Identify which cell holds the provided text, then report its (X, Y) central coordinate. 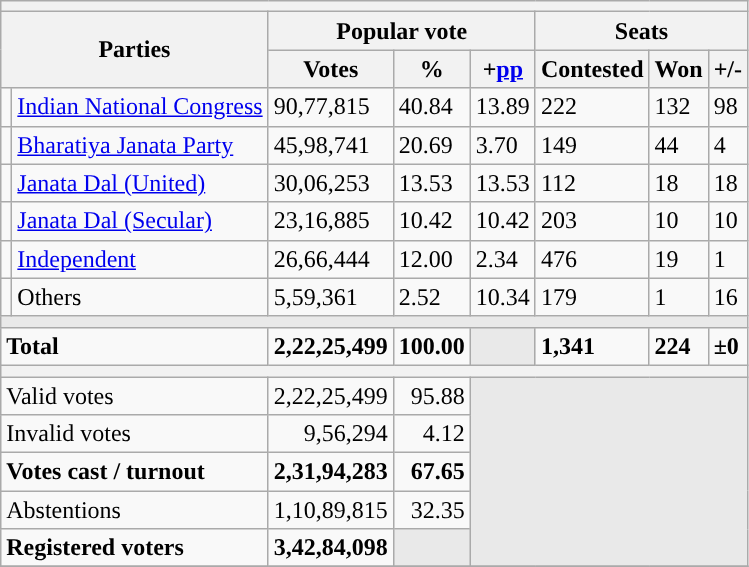
2.34 (502, 259)
149 (592, 145)
Independent (140, 259)
Parties (134, 50)
112 (592, 183)
179 (592, 297)
26,66,444 (330, 259)
Votes (330, 69)
100.00 (432, 346)
+/- (728, 69)
Janata Dal (United) (140, 183)
4 (728, 145)
5,59,361 (330, 297)
19 (678, 259)
Valid votes (134, 395)
476 (592, 259)
Invalid votes (134, 434)
98 (728, 107)
132 (678, 107)
Abstentions (134, 510)
3,42,84,098 (330, 548)
Total (134, 346)
12.00 (432, 259)
±0 (728, 346)
Popular vote (402, 31)
Janata Dal (Secular) (140, 221)
203 (592, 221)
90,77,815 (330, 107)
Votes cast / turnout (134, 472)
2.52 (432, 297)
45,98,741 (330, 145)
4.12 (432, 434)
222 (592, 107)
Registered voters (134, 548)
+pp (502, 69)
9,56,294 (330, 434)
1,10,89,815 (330, 510)
Contested (592, 69)
1,341 (592, 346)
23,16,885 (330, 221)
Won (678, 69)
224 (678, 346)
30,06,253 (330, 183)
2,31,94,283 (330, 472)
Indian National Congress (140, 107)
Seats (641, 31)
67.65 (432, 472)
20.69 (432, 145)
95.88 (432, 395)
16 (728, 297)
% (432, 69)
3.70 (502, 145)
Bharatiya Janata Party (140, 145)
32.35 (432, 510)
Others (140, 297)
44 (678, 145)
13.89 (502, 107)
40.84 (432, 107)
10.34 (502, 297)
